Provide the [x, y] coordinate of the cell's center where the given text is located.  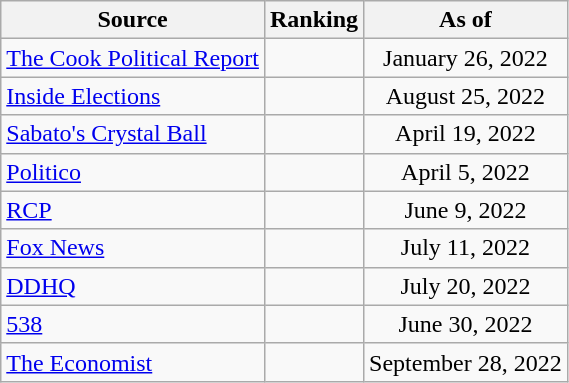
RCP [133, 210]
Inside Elections [133, 96]
July 11, 2022 [466, 248]
As of [466, 20]
538 [133, 324]
April 5, 2022 [466, 172]
Ranking [314, 20]
DDHQ [133, 286]
The Economist [133, 362]
Source [133, 20]
August 25, 2022 [466, 96]
September 28, 2022 [466, 362]
Politico [133, 172]
January 26, 2022 [466, 58]
April 19, 2022 [466, 134]
The Cook Political Report [133, 58]
Sabato's Crystal Ball [133, 134]
June 9, 2022 [466, 210]
Fox News [133, 248]
July 20, 2022 [466, 286]
June 30, 2022 [466, 324]
